Find where the given text appears and provide that cell's center as [x, y] coordinate. 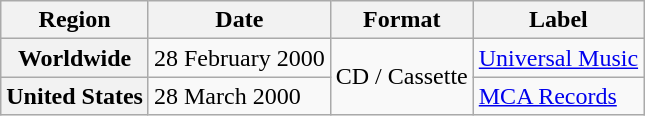
Label [558, 20]
Region [75, 20]
28 February 2000 [239, 58]
28 March 2000 [239, 96]
Date [239, 20]
MCA Records [558, 96]
Universal Music [558, 58]
United States [75, 96]
Worldwide [75, 58]
CD / Cassette [402, 77]
Format [402, 20]
